Scan for the cell matching the given text and deliver its [x, y] coordinate at center. 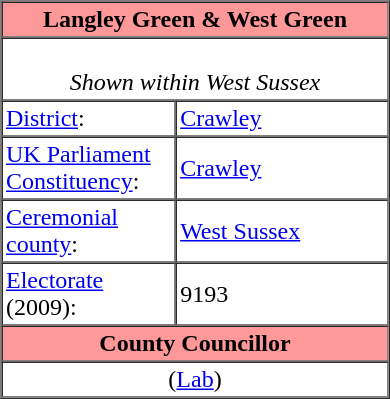
County Councillor [196, 344]
Electorate (2009): [89, 294]
District: [89, 118]
UK Parliament Constituency: [89, 168]
Ceremonial county: [89, 232]
West Sussex [282, 232]
Shown within West Sussex [196, 70]
(Lab) [196, 380]
9193 [282, 294]
Langley Green & West Green [196, 20]
